Capture the cell that displays the provided text and extract its [X, Y] central coordinate. 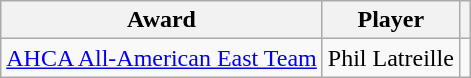
AHCA All-American East Team [162, 58]
Award [162, 20]
Player [390, 20]
Phil Latreille [390, 58]
